Detect which cell encompasses the target text, then output its [x, y] center coordinate. 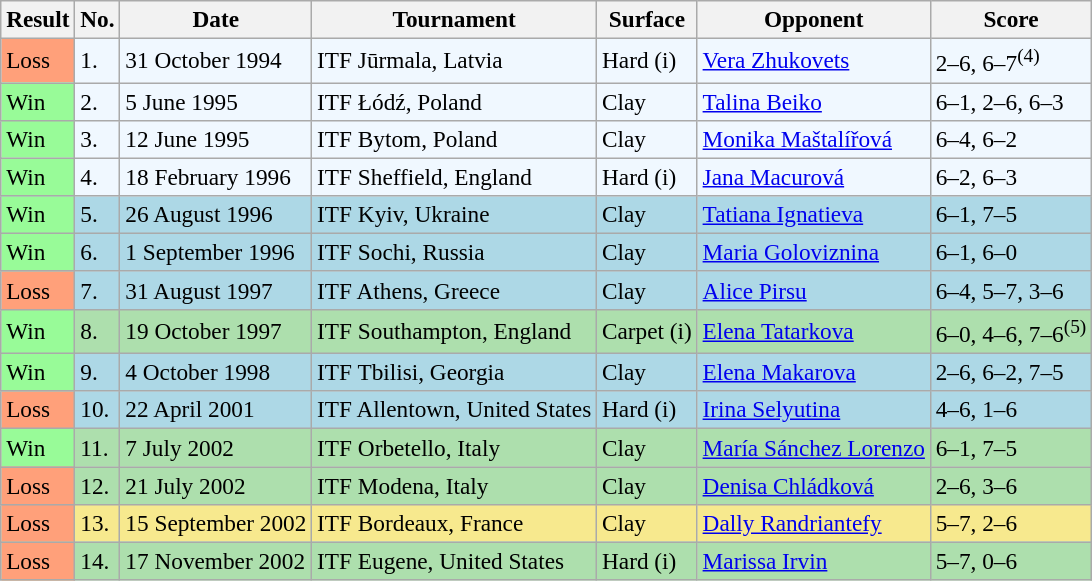
13. [98, 523]
Denisa Chládková [814, 485]
Tournament [454, 19]
ITF Łódź, Poland [454, 101]
31 October 1994 [216, 60]
Score [1010, 19]
ITF Modena, Italy [454, 485]
6. [98, 252]
6–2, 6–3 [1010, 177]
ITF Tbilisi, Georgia [454, 372]
8. [98, 331]
9. [98, 372]
ITF Sochi, Russia [454, 252]
31 August 1997 [216, 290]
María Sánchez Lorenzo [814, 447]
Talina Beiko [814, 101]
3. [98, 139]
ITF Bytom, Poland [454, 139]
Marissa Irvin [814, 561]
ITF Eugene, United States [454, 561]
Jana Macurová [814, 177]
26 August 1996 [216, 214]
6–1, 6–0 [1010, 252]
Result [38, 19]
15 September 2002 [216, 523]
22 April 2001 [216, 410]
ITF Sheffield, England [454, 177]
ITF Kyiv, Ukraine [454, 214]
2–6, 6–2, 7–5 [1010, 372]
7. [98, 290]
ITF Bordeaux, France [454, 523]
Tatiana Ignatieva [814, 214]
ITF Southampton, England [454, 331]
Carpet (i) [648, 331]
5–7, 2–6 [1010, 523]
2–6, 6–7(4) [1010, 60]
ITF Jūrmala, Latvia [454, 60]
7 July 2002 [216, 447]
18 February 1996 [216, 177]
14. [98, 561]
5–7, 0–6 [1010, 561]
No. [98, 19]
17 November 2002 [216, 561]
6–0, 4–6, 7–6(5) [1010, 331]
Alice Pirsu [814, 290]
6–4, 6–2 [1010, 139]
Surface [648, 19]
6–4, 5–7, 3–6 [1010, 290]
Elena Makarova [814, 372]
Dally Randriantefy [814, 523]
Vera Zhukovets [814, 60]
12. [98, 485]
ITF Allentown, United States [454, 410]
5 June 1995 [216, 101]
19 October 1997 [216, 331]
Elena Tatarkova [814, 331]
Opponent [814, 19]
10. [98, 410]
ITF Orbetello, Italy [454, 447]
Maria Goloviznina [814, 252]
4 October 1998 [216, 372]
Irina Selyutina [814, 410]
Date [216, 19]
ITF Athens, Greece [454, 290]
2. [98, 101]
5. [98, 214]
12 June 1995 [216, 139]
2–6, 3–6 [1010, 485]
4. [98, 177]
6–1, 2–6, 6–3 [1010, 101]
4–6, 1–6 [1010, 410]
21 July 2002 [216, 485]
Monika Maštalířová [814, 139]
1. [98, 60]
1 September 1996 [216, 252]
11. [98, 447]
